Extract the (x, y) coordinate from the center of the cell holding the provided text.  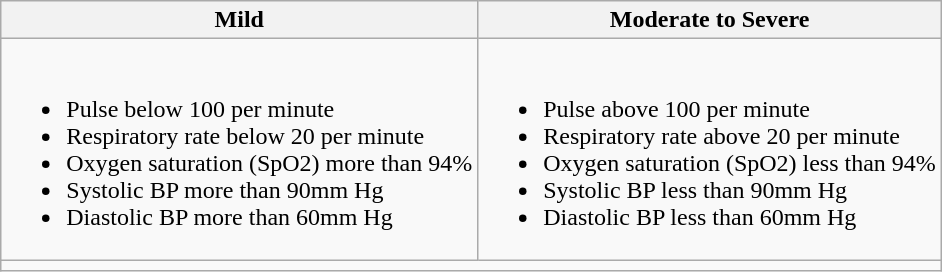
Moderate to Severe (710, 20)
Mild (240, 20)
